Scan for the cell matching the given text and deliver its (x, y) coordinate at center. 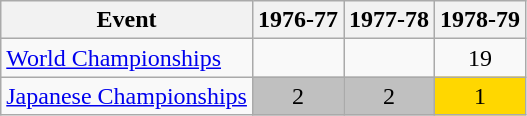
1977-78 (390, 20)
Japanese Championships (127, 96)
1978-79 (480, 20)
1976-77 (298, 20)
19 (480, 58)
1 (480, 96)
World Championships (127, 58)
Event (127, 20)
